Find where the given text appears and provide that cell's center as (x, y) coordinate. 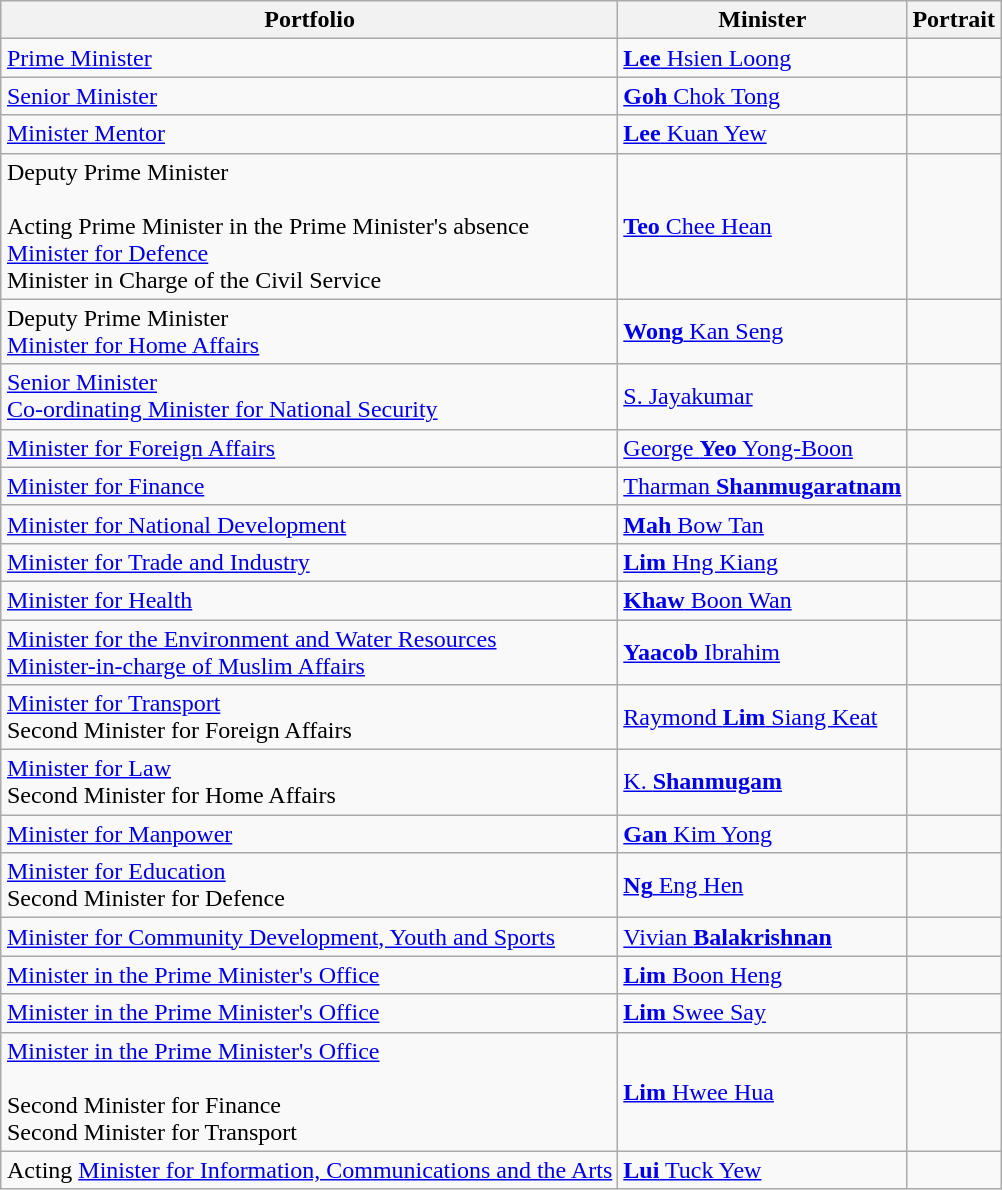
Lee Kuan Yew (762, 134)
Deputy Prime MinisterActing Prime Minister in the Prime Minister's absence Minister for Defence Minister in Charge of the Civil Service (309, 226)
Lui Tuck Yew (762, 1170)
Minister for Foreign Affairs (309, 448)
Minister for Trade and Industry (309, 562)
K. Shanmugam (762, 782)
George Yeo Yong-Boon (762, 448)
Tharman Shanmugaratnam (762, 486)
Minister for EducationSecond Minister for Defence (309, 886)
Teo Chee Hean (762, 226)
Minister in the Prime Minister's OfficeSecond Minister for Finance Second Minister for Transport (309, 1092)
Minister for National Development (309, 524)
Acting Minister for Information, Communications and the Arts (309, 1170)
Lim Boon Heng (762, 975)
S. Jayakumar (762, 396)
Portrait (954, 20)
Lim Swee Say (762, 1013)
Ng Eng Hen (762, 886)
Goh Chok Tong (762, 96)
Minister for Health (309, 600)
Vivian Balakrishnan (762, 937)
Minister Mentor (309, 134)
Prime Minister (309, 58)
Lim Hwee Hua (762, 1092)
Minister for the Environment and Water ResourcesMinister-in-charge of Muslim Affairs (309, 652)
Minister for LawSecond Minister for Home Affairs (309, 782)
Deputy Prime MinisterMinister for Home Affairs (309, 332)
Senior MinisterCo-ordinating Minister for National Security (309, 396)
Minister (762, 20)
Minister for Community Development, Youth and Sports (309, 937)
Mah Bow Tan (762, 524)
Minister for TransportSecond Minister for Foreign Affairs (309, 718)
Wong Kan Seng (762, 332)
Lim Hng Kiang (762, 562)
Lee Hsien Loong (762, 58)
Minister for Finance (309, 486)
Portfolio (309, 20)
Gan Kim Yong (762, 834)
Khaw Boon Wan (762, 600)
Minister for Manpower (309, 834)
Senior Minister (309, 96)
Yaacob Ibrahim (762, 652)
Raymond Lim Siang Keat (762, 718)
